Return the [x, y] coordinate for the center point of the cell that contains the specified text.  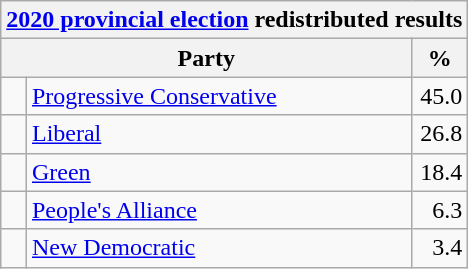
Liberal [218, 134]
2020 provincial election redistributed results [234, 20]
Green [218, 172]
18.4 [440, 172]
People's Alliance [218, 210]
Party [206, 58]
45.0 [440, 96]
New Democratic [218, 248]
Progressive Conservative [218, 96]
% [440, 58]
26.8 [440, 134]
3.4 [440, 248]
6.3 [440, 210]
